Pinpoint the cell where the given text exists, returning its [X, Y] midpoint coordinate. 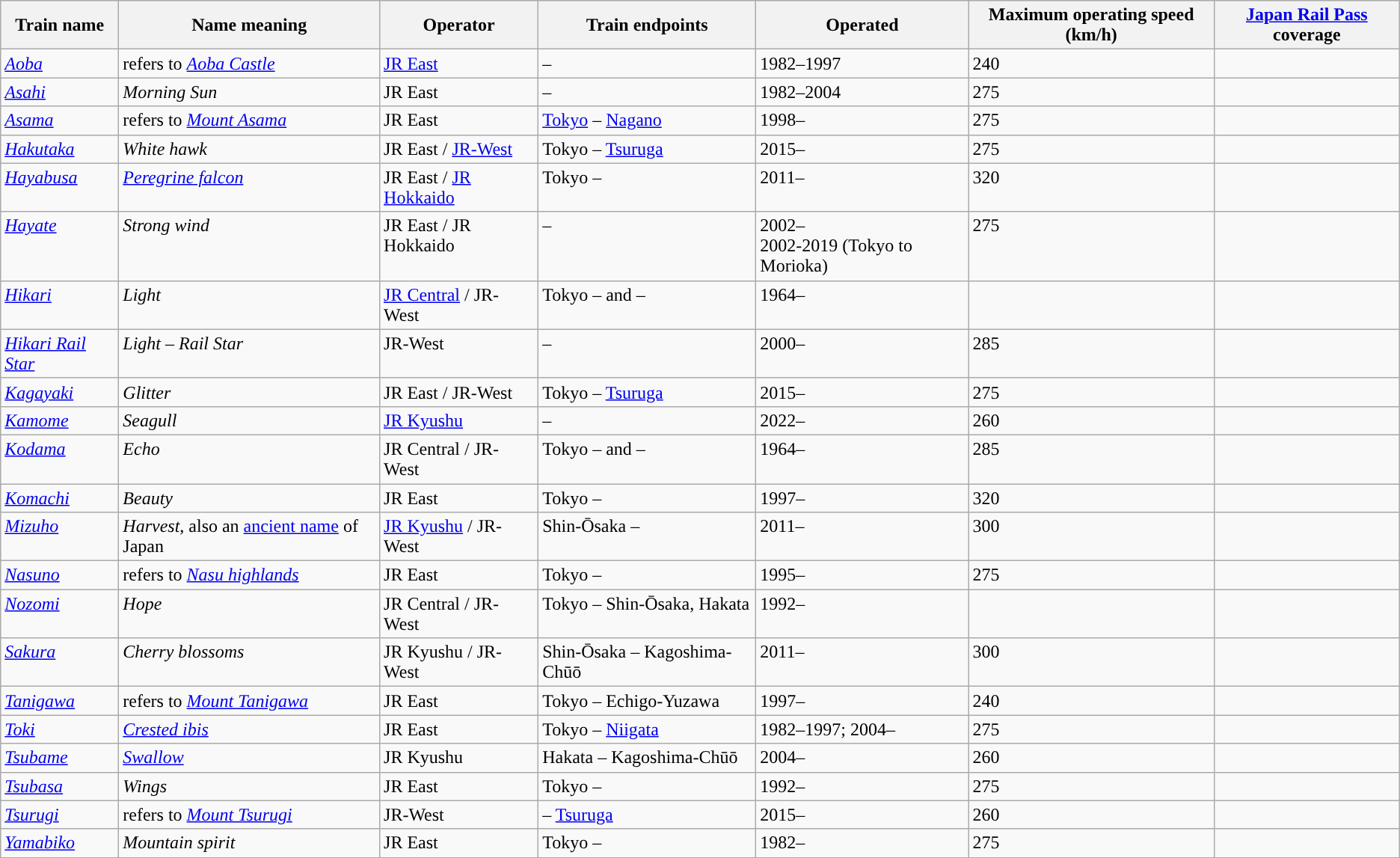
White hawk [250, 149]
refers to Mount Tsurugi [250, 815]
refers to Aoba Castle [250, 64]
Swallow [250, 758]
Hayabusa [60, 187]
Shin-Ōsaka – [648, 537]
Shin-Ōsaka – Kagoshima-Chūō [648, 663]
Peregrine falcon [250, 187]
Cherry blossoms [250, 663]
1998– [862, 120]
Tokyo – Nagano [648, 120]
1982–2004 [862, 92]
refers to Mount Tanigawa [250, 701]
Tanigawa [60, 701]
Hikari Rail Star [60, 353]
Tsubasa [60, 786]
Glitter [250, 392]
Echo [250, 459]
Strong wind [250, 246]
Kamome [60, 420]
1982–1997 [862, 64]
Maximum operating speed (km/h) [1091, 25]
Kodama [60, 459]
Train name [60, 25]
Tsurugi [60, 815]
Hakutaka [60, 149]
Komachi [60, 497]
Nasuno [60, 575]
1995– [862, 575]
Beauty [250, 497]
Asama [60, 120]
2000– [862, 353]
Seagull [250, 420]
1982– [862, 843]
refers to Nasu highlands [250, 575]
Yamabiko [60, 843]
Operator [459, 25]
Hikari [60, 305]
Mountain spirit [250, 843]
Name meaning [250, 25]
2002–2002-2019 (Tokyo to Morioka) [862, 246]
Morning Sun [250, 92]
Harvest, also an ancient name of Japan [250, 537]
Operated [862, 25]
Nozomi [60, 613]
refers to Mount Asama [250, 120]
Tokyo – Echigo-Yuzawa [648, 701]
Light – Rail Star [250, 353]
Hayate [60, 246]
Kagayaki [60, 392]
1982–1997; 2004– [862, 729]
Aoba [60, 64]
Tsubame [60, 758]
Tokyo – Niigata [648, 729]
Toki [60, 729]
Hope [250, 613]
– Tsuruga [648, 815]
Light [250, 305]
Mizuho [60, 537]
Wings [250, 786]
Asahi [60, 92]
2022– [862, 420]
2004– [862, 758]
Tokyo – Shin-Ōsaka, Hakata [648, 613]
Train endpoints [648, 25]
Sakura [60, 663]
Crested ibis [250, 729]
Hakata – Kagoshima-Chūō [648, 758]
Japan Rail Pass coverage [1307, 25]
